Pinpoint the cell where the given text exists, returning its (x, y) midpoint coordinate. 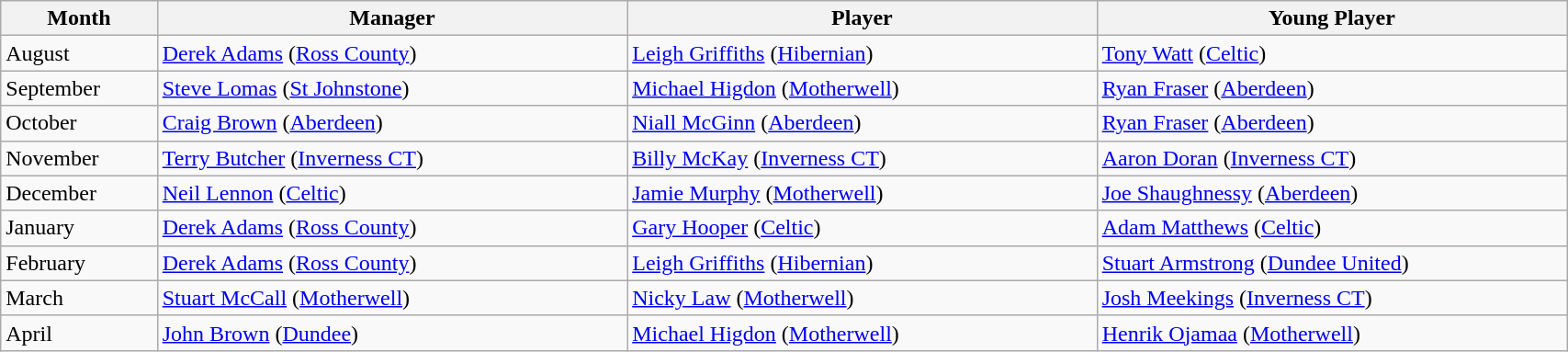
February (79, 263)
Nicky Law (Motherwell) (862, 298)
Neil Lennon (Celtic) (391, 193)
Stuart Armstrong (Dundee United) (1332, 263)
March (79, 298)
Billy McKay (Inverness CT) (862, 158)
Stuart McCall (Motherwell) (391, 298)
Steve Lomas (St Johnstone) (391, 88)
Month (79, 18)
Henrik Ojamaa (Motherwell) (1332, 333)
November (79, 158)
Jamie Murphy (Motherwell) (862, 193)
Gary Hooper (Celtic) (862, 228)
Craig Brown (Aberdeen) (391, 123)
Manager (391, 18)
August (79, 53)
Josh Meekings (Inverness CT) (1332, 298)
Aaron Doran (Inverness CT) (1332, 158)
Adam Matthews (Celtic) (1332, 228)
October (79, 123)
September (79, 88)
Young Player (1332, 18)
Player (862, 18)
January (79, 228)
April (79, 333)
Tony Watt (Celtic) (1332, 53)
December (79, 193)
Joe Shaughnessy (Aberdeen) (1332, 193)
Niall McGinn (Aberdeen) (862, 123)
Terry Butcher (Inverness CT) (391, 158)
John Brown (Dundee) (391, 333)
